Determine the (X, Y) coordinate at the center of the cell enclosing the given text.  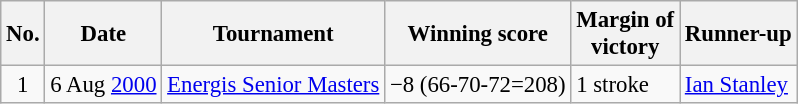
Runner-up (738, 34)
No. (23, 34)
1 stroke (626, 85)
1 (23, 85)
6 Aug 2000 (104, 85)
Margin ofvictory (626, 34)
−8 (66-70-72=208) (478, 85)
Ian Stanley (738, 85)
Date (104, 34)
Energis Senior Masters (274, 85)
Winning score (478, 34)
Tournament (274, 34)
